Return the [X, Y] coordinate for the center point of the cell that contains the specified text.  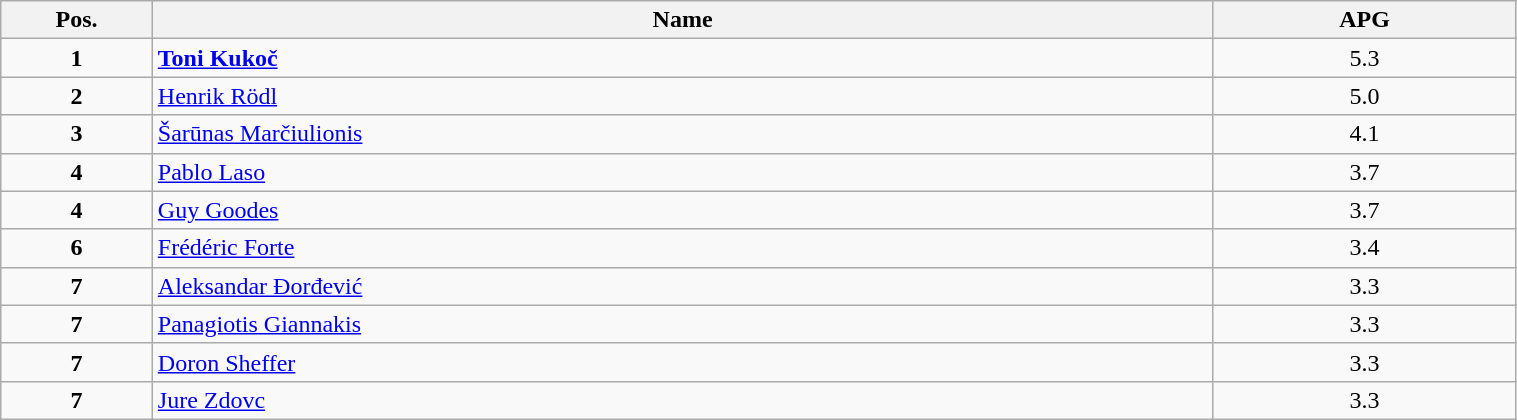
1 [77, 58]
2 [77, 96]
Henrik Rödl [682, 96]
3.4 [1364, 248]
Aleksandar Đorđević [682, 286]
5.0 [1364, 96]
Pablo Laso [682, 172]
4.1 [1364, 134]
3 [77, 134]
6 [77, 248]
Šarūnas Marčiulionis [682, 134]
Toni Kukoč [682, 58]
5.3 [1364, 58]
Name [682, 20]
Panagiotis Giannakis [682, 324]
Doron Sheffer [682, 362]
Guy Goodes [682, 210]
Frédéric Forte [682, 248]
Pos. [77, 20]
APG [1364, 20]
Jure Zdovc [682, 400]
